Detect which cell encompasses the target text, then output its (X, Y) center coordinate. 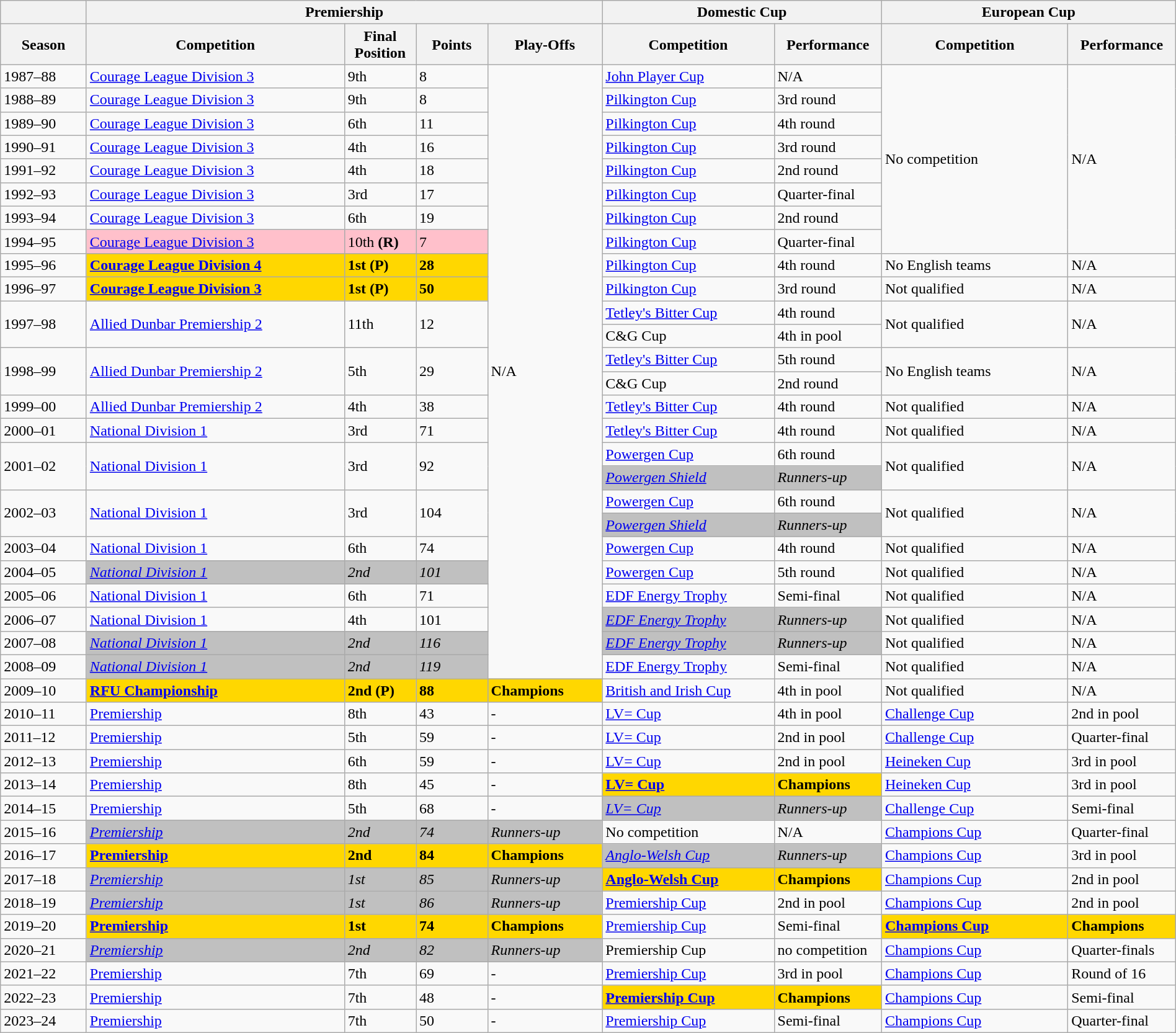
2023–24 (43, 1021)
1990–91 (43, 147)
18 (452, 171)
85 (452, 879)
Season (43, 45)
1991–92 (43, 171)
2010–11 (43, 714)
2016–17 (43, 856)
2005–06 (43, 596)
Courage League Division 4 (215, 265)
2000–01 (43, 431)
43 (452, 714)
1987–88 (43, 76)
48 (452, 997)
1997–98 (43, 324)
2015–16 (43, 832)
2002–03 (43, 513)
2021–22 (43, 973)
11th (380, 324)
1994–95 (43, 241)
12 (452, 324)
2011–12 (43, 738)
2008–09 (43, 666)
28 (452, 265)
John Player Cup (688, 76)
104 (452, 513)
1993–94 (43, 218)
2012–13 (43, 761)
1989–90 (43, 123)
2020–21 (43, 950)
1988–89 (43, 100)
84 (452, 856)
19 (452, 218)
Round of 16 (1122, 973)
45 (452, 785)
2022–23 (43, 997)
European Cup (1028, 12)
2001–02 (43, 466)
1995–96 (43, 265)
2009–10 (43, 691)
11 (452, 123)
2018–19 (43, 903)
2014–15 (43, 808)
92 (452, 466)
86 (452, 903)
2nd (P) (380, 691)
1992–93 (43, 194)
88 (452, 691)
119 (452, 666)
116 (452, 643)
17 (452, 194)
1998–99 (43, 372)
82 (452, 950)
RFU Championship (215, 691)
2003–04 (43, 548)
29 (452, 372)
16 (452, 147)
2019–20 (43, 926)
2013–14 (43, 785)
Final Position (380, 45)
Play-Offs (545, 45)
British and Irish Cup (688, 691)
1999–00 (43, 407)
68 (452, 808)
10th (R) (380, 241)
2007–08 (43, 643)
Quarter-finals (1122, 950)
2017–18 (43, 879)
38 (452, 407)
2004–05 (43, 572)
1996–97 (43, 288)
2006–07 (43, 619)
Domestic Cup (742, 12)
no competition (827, 950)
Points (452, 45)
7 (452, 241)
69 (452, 973)
